Return (x, y) of the center of cell containing provided text 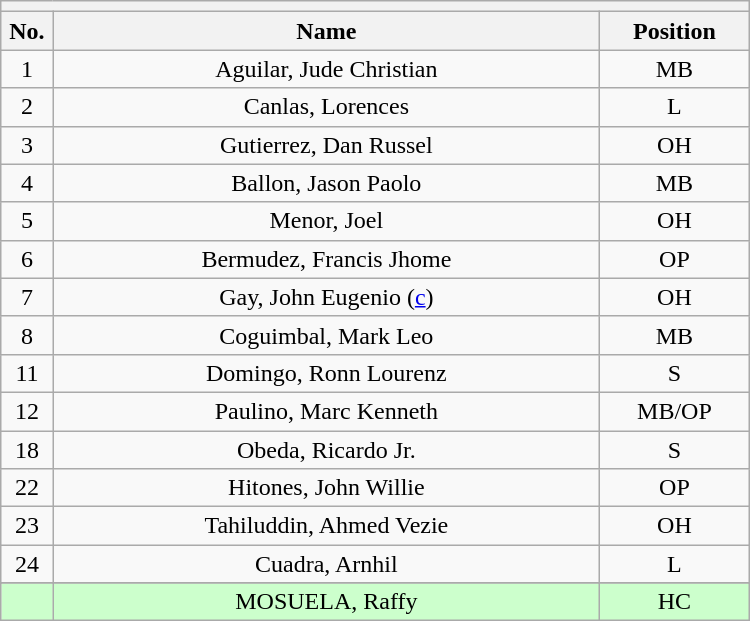
1 (27, 69)
HC (675, 602)
Position (675, 31)
7 (27, 297)
Menor, Joel (326, 221)
Tahiluddin, Ahmed Vezie (326, 526)
MOSUELA, Raffy (326, 602)
Domingo, Ronn Lourenz (326, 373)
22 (27, 488)
Gutierrez, Dan Russel (326, 145)
Hitones, John Willie (326, 488)
Paulino, Marc Kenneth (326, 411)
Name (326, 31)
23 (27, 526)
Cuadra, Arnhil (326, 564)
4 (27, 183)
Obeda, Ricardo Jr. (326, 449)
Gay, John Eugenio (c) (326, 297)
Aguilar, Jude Christian (326, 69)
Ballon, Jason Paolo (326, 183)
18 (27, 449)
No. (27, 31)
8 (27, 335)
Coguimbal, Mark Leo (326, 335)
Bermudez, Francis Jhome (326, 259)
2 (27, 107)
Canlas, Lorences (326, 107)
24 (27, 564)
12 (27, 411)
3 (27, 145)
MB/OP (675, 411)
6 (27, 259)
11 (27, 373)
5 (27, 221)
